For the text-containing cell, return its midpoint in (x, y) coordinate format. 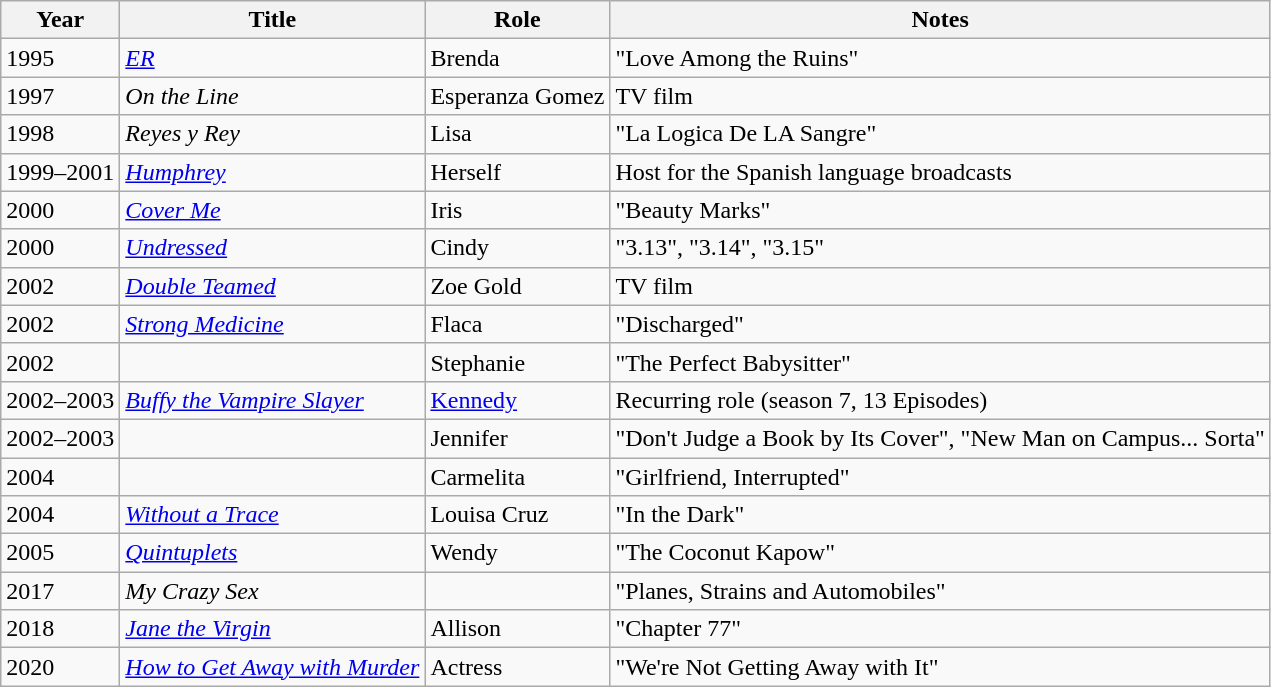
Herself (518, 172)
Title (272, 20)
Actress (518, 667)
Wendy (518, 553)
ER (272, 58)
"In the Dark" (940, 515)
1995 (60, 58)
Louisa Cruz (518, 515)
2018 (60, 629)
"Discharged" (940, 324)
"La Logica De LA Sangre" (940, 134)
Recurring role (season 7, 13 Episodes) (940, 400)
"Don't Judge a Book by Its Cover", "New Man on Campus... Sorta" (940, 438)
How to Get Away with Murder (272, 667)
Double Teamed (272, 286)
1997 (60, 96)
Lisa (518, 134)
Kennedy (518, 400)
My Crazy Sex (272, 591)
Cindy (518, 248)
Carmelita (518, 477)
Without a Trace (272, 515)
Year (60, 20)
Stephanie (518, 362)
Allison (518, 629)
"We're Not Getting Away with It" (940, 667)
Zoe Gold (518, 286)
On the Line (272, 96)
Quintuplets (272, 553)
Brenda (518, 58)
"Chapter 77" (940, 629)
"Love Among the Ruins" (940, 58)
Jane the Virgin (272, 629)
2017 (60, 591)
Role (518, 20)
Strong Medicine (272, 324)
Flaca (518, 324)
"Girlfriend, Interrupted" (940, 477)
1998 (60, 134)
Jennifer (518, 438)
"Beauty Marks" (940, 210)
Buffy the Vampire Slayer (272, 400)
Host for the Spanish language broadcasts (940, 172)
"The Coconut Kapow" (940, 553)
Notes (940, 20)
Humphrey (272, 172)
2005 (60, 553)
Cover Me (272, 210)
2020 (60, 667)
Reyes y Rey (272, 134)
"Planes, Strains and Automobiles" (940, 591)
Esperanza Gomez (518, 96)
"3.13", "3.14", "3.15" (940, 248)
1999–2001 (60, 172)
Undressed (272, 248)
"The Perfect Babysitter" (940, 362)
Iris (518, 210)
